Search for the cell housing the specified text and yield its (X, Y) center coordinate. 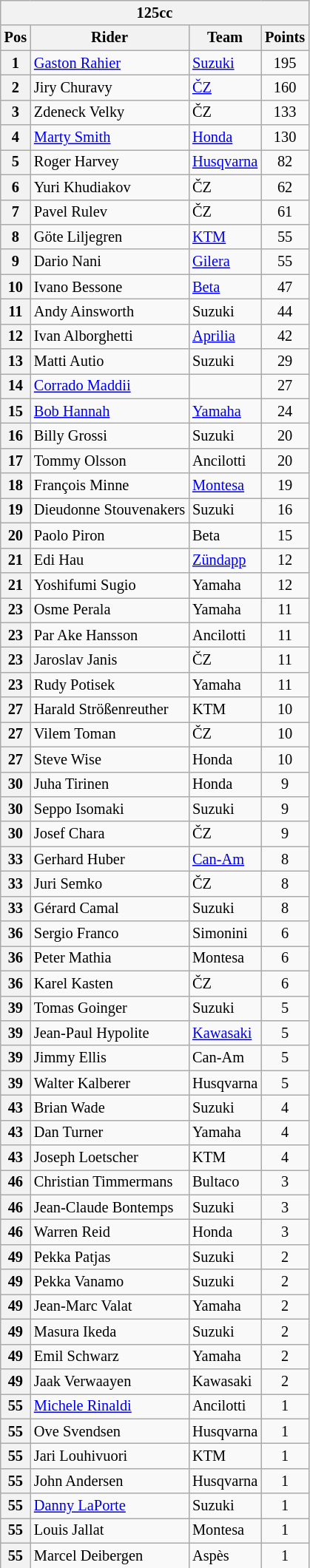
29 (285, 362)
Gilera (225, 262)
133 (285, 112)
24 (285, 411)
Zündapp (225, 560)
Jaak Verwaayen (109, 1381)
Paolo Piron (109, 535)
Matti Autio (109, 362)
Jiry Churavy (109, 87)
Jimmy Ellis (109, 1058)
Karel Kasten (109, 983)
Seppo Isomaki (109, 809)
Göte Liljegren (109, 237)
Pos (16, 38)
John Andersen (109, 1481)
Marcel Deibergen (109, 1555)
Steve Wise (109, 759)
130 (285, 138)
17 (16, 461)
Jean-Marc Valat (109, 1306)
Bob Hannah (109, 411)
Yoshifumi Sugio (109, 585)
195 (285, 63)
Jaroslav Janis (109, 659)
14 (16, 386)
42 (285, 336)
Gaston Rahier (109, 63)
Yuri Khudiakov (109, 187)
Peter Mathia (109, 958)
82 (285, 162)
Louis Jallat (109, 1530)
Pekka Patjas (109, 1257)
Ivano Bessone (109, 287)
160 (285, 87)
Jean-Claude Bontemps (109, 1207)
Pekka Vanamo (109, 1282)
44 (285, 311)
Par Ake Hansson (109, 635)
Aspès (225, 1555)
Corrado Maddii (109, 386)
Harald Strößenreuther (109, 710)
Tomas Goinger (109, 1008)
Osme Perala (109, 610)
Warren Reid (109, 1232)
Roger Harvey (109, 162)
Zdeneck Velky (109, 112)
Brian Wade (109, 1107)
Christian Timmermans (109, 1182)
61 (285, 212)
Dario Nani (109, 262)
Rudy Potisek (109, 685)
18 (16, 486)
7 (16, 212)
Team (225, 38)
Gérard Camal (109, 909)
Pavel Rulev (109, 212)
Ove Svendsen (109, 1431)
Juri Semko (109, 883)
62 (285, 187)
Rider (109, 38)
Points (285, 38)
Marty Smith (109, 138)
Ivan Alborghetti (109, 336)
Emil Schwarz (109, 1357)
Michele Rinaldi (109, 1406)
Danny LaPorte (109, 1506)
Aprilia (225, 336)
Joseph Loetscher (109, 1158)
Jari Louhivuori (109, 1456)
Tommy Olsson (109, 461)
Vilem Toman (109, 734)
47 (285, 287)
Masura Ikeda (109, 1331)
François Minne (109, 486)
125cc (155, 13)
Gerhard Huber (109, 859)
13 (16, 362)
Dieudonne Stouvenakers (109, 510)
Dan Turner (109, 1133)
Josef Chara (109, 834)
Sergio Franco (109, 934)
Bultaco (225, 1182)
Andy Ainsworth (109, 311)
Billy Grossi (109, 435)
Edi Hau (109, 560)
Simonini (225, 934)
Walter Kalberer (109, 1083)
Juha Tirinen (109, 784)
Jean-Paul Hypolite (109, 1033)
